Scan for the cell matching the given text and deliver its (x, y) coordinate at center. 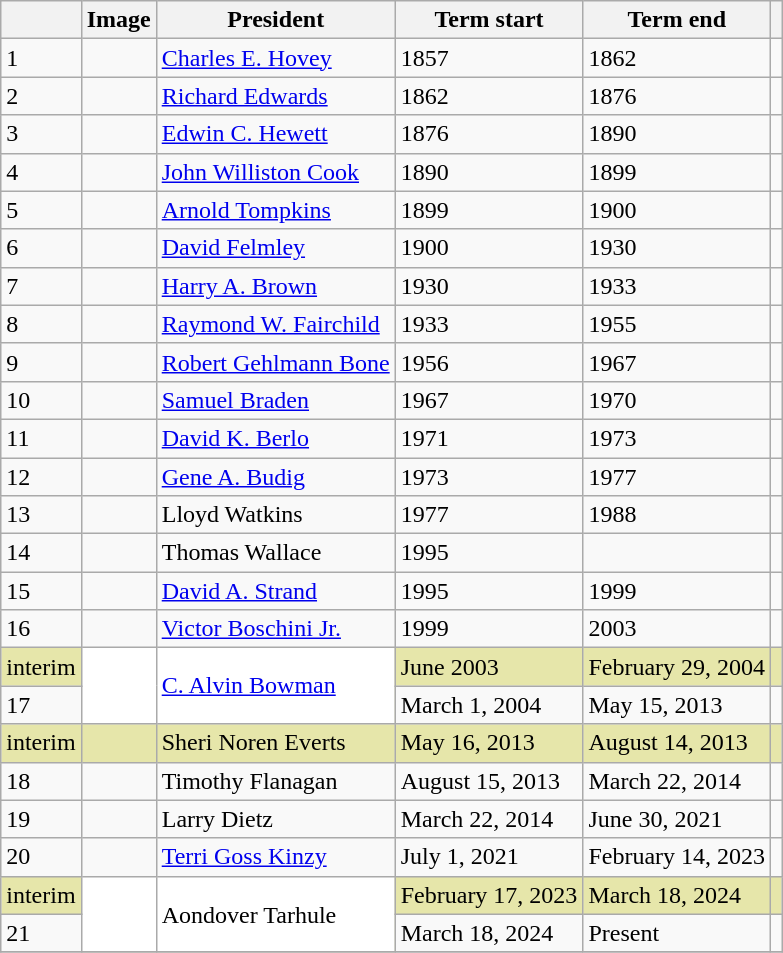
August 14, 2013 (677, 743)
President (276, 20)
13 (41, 515)
Arnold Tompkins (276, 210)
Victor Boschini Jr. (276, 629)
8 (41, 324)
Thomas Wallace (276, 553)
15 (41, 591)
Lloyd Watkins (276, 515)
1988 (677, 515)
5 (41, 210)
9 (41, 362)
David Felmley (276, 248)
July 1, 2021 (489, 857)
June 2003 (489, 667)
C. Alvin Bowman (276, 686)
1956 (489, 362)
1970 (677, 400)
Term end (677, 20)
2 (41, 96)
Image (118, 20)
March 1, 2004 (489, 705)
1955 (677, 324)
Aondover Tarhule (276, 914)
2003 (677, 629)
February 29, 2004 (677, 667)
1857 (489, 58)
Terri Goss Kinzy (276, 857)
May 16, 2013 (489, 743)
4 (41, 172)
February 17, 2023 (489, 895)
16 (41, 629)
Present (677, 933)
Timothy Flanagan (276, 781)
20 (41, 857)
14 (41, 553)
Charles E. Hovey (276, 58)
1 (41, 58)
May 15, 2013 (677, 705)
Term start (489, 20)
February 14, 2023 (677, 857)
Raymond W. Fairchild (276, 324)
1971 (489, 438)
21 (41, 933)
David K. Berlo (276, 438)
June 30, 2021 (677, 819)
7 (41, 286)
19 (41, 819)
Edwin C. Hewett (276, 134)
Larry Dietz (276, 819)
David A. Strand (276, 591)
August 15, 2013 (489, 781)
Harry A. Brown (276, 286)
10 (41, 400)
12 (41, 477)
Sheri Noren Everts (276, 743)
3 (41, 134)
Richard Edwards (276, 96)
John Williston Cook (276, 172)
17 (41, 705)
Gene A. Budig (276, 477)
Robert Gehlmann Bone (276, 362)
11 (41, 438)
18 (41, 781)
Samuel Braden (276, 400)
6 (41, 248)
